Extract the (X, Y) coordinate from the center of the cell holding the provided text.  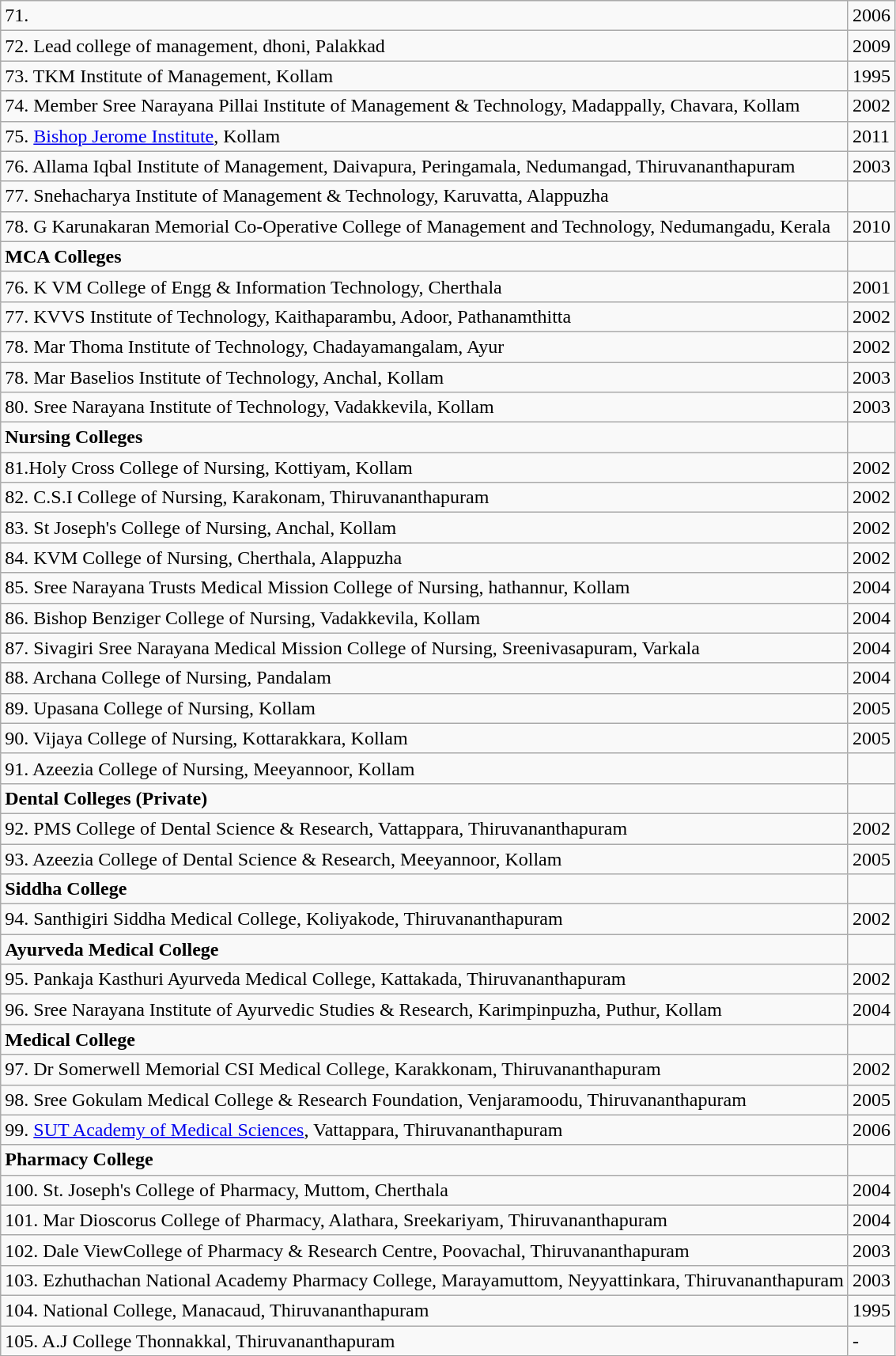
Pharmacy College (425, 1160)
76. Allama Iqbal Institute of Management, Daivapura, Peringamala, Nedumangad, Thiruvananthapuram (425, 166)
2010 (871, 226)
MCA Colleges (425, 256)
97. Dr Somerwell Memorial CSI Medical College, Karakkonam, Thiruvananthapuram (425, 1070)
102. Dale ViewCollege of Pharmacy & Research Centre, Poovachal, Thiruvananthapuram (425, 1250)
91. Azeezia College of Nursing, Meeyannoor, Kollam (425, 768)
83. St Joseph's College of Nursing, Anchal, Kollam (425, 528)
72. Lead college of management, dhoni, Palakkad (425, 46)
Ayurveda Medical College (425, 949)
105. A.J College Thonnakkal, Thiruvananthapuram (425, 1341)
77. Snehacharya Institute of Management & Technology, Karuvatta, Alappuzha (425, 196)
Medical College (425, 1040)
92. PMS College of Dental Science & Research, Vattappara, Thiruvananthapuram (425, 828)
73. TKM Institute of Management, Kollam (425, 76)
88. Archana College of Nursing, Pandalam (425, 678)
77. KVVS Institute of Technology, Kaithaparambu, Adoor, Pathanamthitta (425, 316)
2011 (871, 136)
100. St. Joseph's College of Pharmacy, Muttom, Cherthala (425, 1190)
78. Mar Thoma Institute of Technology, Chadayamangalam, Ayur (425, 347)
87. Sivagiri Sree Narayana Medical Mission College of Nursing, Sreenivasapuram, Varkala (425, 648)
- (871, 1341)
86. Bishop Benziger College of Nursing, Vadakkevila, Kollam (425, 618)
95. Pankaja Kasthuri Ayurveda Medical College, Kattakada, Thiruvananthapuram (425, 979)
74. Member Sree Narayana Pillai Institute of Management & Technology, Madappally, Chavara, Kollam (425, 106)
78. G Karunakaran Memorial Co-Operative College of Management and Technology, Nedumangadu, Kerala (425, 226)
85. Sree Narayana Trusts Medical Mission College of Nursing, hathannur, Kollam (425, 588)
Dental Colleges (Private) (425, 798)
76. K VM College of Engg & Information Technology, Cherthala (425, 286)
90. Vijaya College of Nursing, Kottarakkara, Kollam (425, 738)
94. Santhigiri Siddha Medical College, Koliyakode, Thiruvananthapuram (425, 919)
75. Bishop Jerome Institute, Kollam (425, 136)
2009 (871, 46)
Siddha College (425, 889)
80. Sree Narayana Institute of Technology, Vadakkevila, Kollam (425, 407)
101. Mar Dioscorus College of Pharmacy, Alathara, Sreekariyam, Thiruvananthapuram (425, 1220)
78. Mar Baselios Institute of Technology, Anchal, Kollam (425, 377)
Nursing Colleges (425, 437)
99. SUT Academy of Medical Sciences, Vattappara, Thiruvananthapuram (425, 1130)
93. Azeezia College of Dental Science & Research, Meeyannoor, Kollam (425, 858)
84. KVM College of Nursing, Cherthala, Alappuzha (425, 558)
81.Holy Cross College of Nursing, Kottiyam, Kollam (425, 468)
2001 (871, 286)
96. Sree Narayana Institute of Ayurvedic Studies & Research, Karimpinpuzha, Puthur, Kollam (425, 1009)
71. (425, 16)
89. Upasana College of Nursing, Kollam (425, 708)
104. National College, Manacaud, Thiruvananthapuram (425, 1310)
82. C.S.I College of Nursing, Karakonam, Thiruvananthapuram (425, 498)
103. Ezhuthachan National Academy Pharmacy College, Marayamuttom, Neyyattinkara, Thiruvananthapuram (425, 1280)
98. Sree Gokulam Medical College & Research Foundation, Venjaramoodu, Thiruvananthapuram (425, 1100)
